Scan for the cell matching the given text and deliver its (X, Y) coordinate at center. 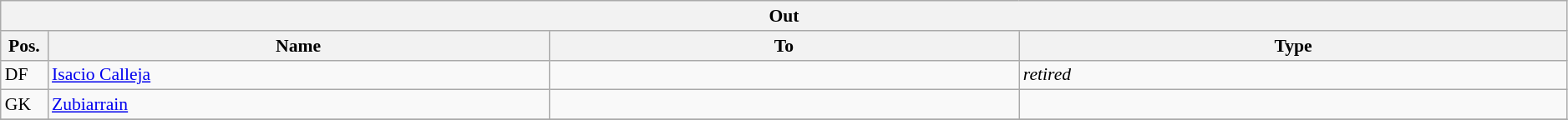
Pos. (24, 46)
Zubiarrain (298, 105)
Isacio Calleja (298, 75)
DF (24, 75)
retired (1293, 75)
GK (24, 105)
Name (298, 46)
To (784, 46)
Out (784, 16)
Type (1293, 46)
